Determine the [x, y] coordinate at the center of the cell enclosing the given text.  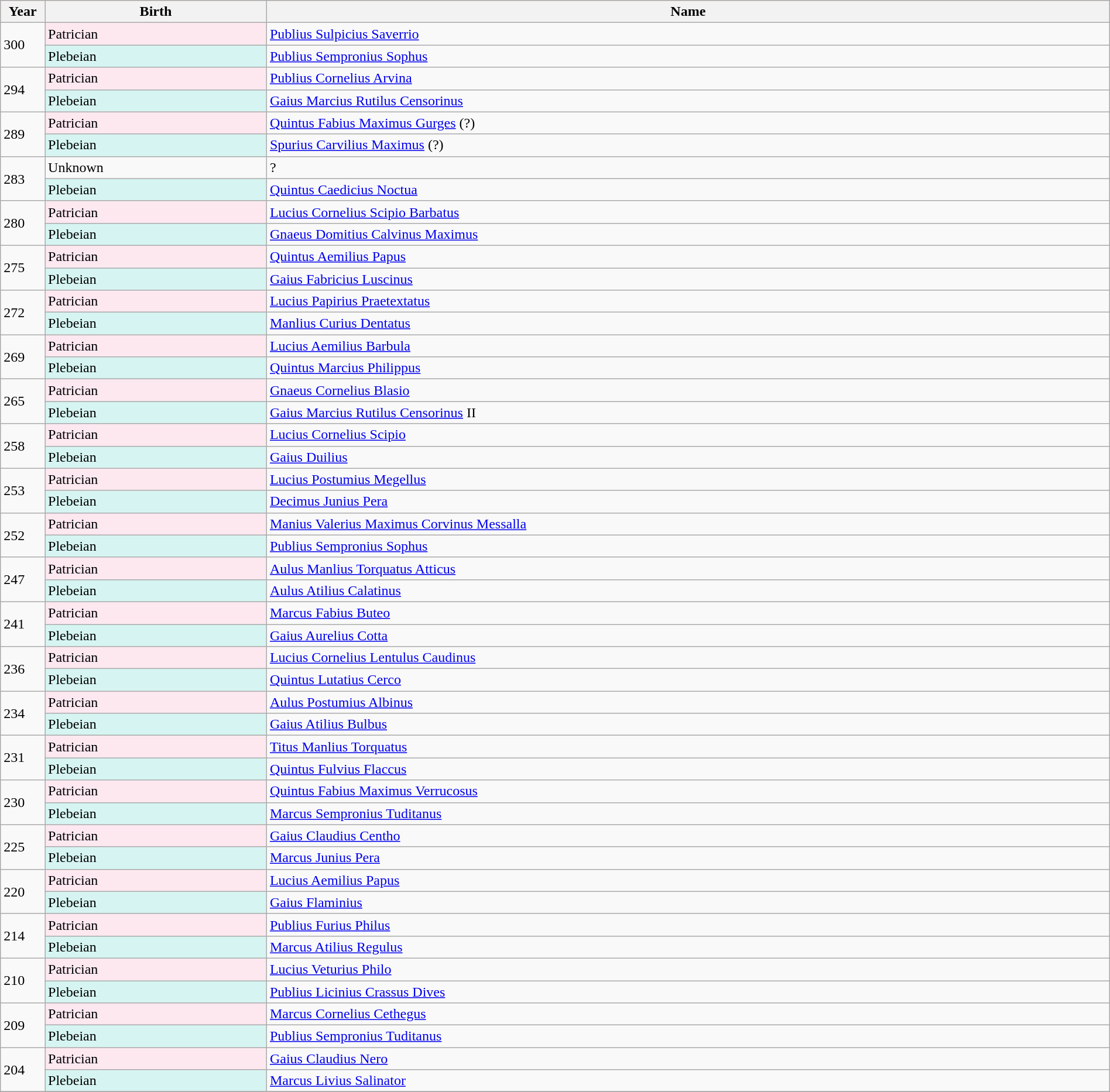
210 [23, 980]
Lucius Cornelius Scipio [688, 435]
Publius Licinius Crassus Dives [688, 992]
252 [23, 535]
204 [23, 1070]
Marcus Sempronius Tuditanus [688, 813]
269 [23, 357]
Gaius Flaminius [688, 902]
Lucius Veturius Philo [688, 969]
Aulus Manlius Torquatus Atticus [688, 568]
Lucius Aemilius Barbula [688, 346]
Decimus Junius Pera [688, 502]
Quintus Lutatius Cerco [688, 680]
Marcus Livius Salinator [688, 1081]
Quintus Fulvius Flaccus [688, 769]
Lucius Cornelius Lentulus Caudinus [688, 658]
Unknown [156, 167]
Year [23, 12]
Gaius Aurelius Cotta [688, 635]
231 [23, 758]
Publius Sempronius Tuditanus [688, 1036]
Manius Valerius Maximus Corvinus Messalla [688, 524]
Marcus Fabius Buteo [688, 613]
220 [23, 891]
289 [23, 134]
265 [23, 401]
241 [23, 624]
Titus Manlius Torquatus [688, 747]
Publius Sulpicius Saverrio [688, 34]
Quintus Marcius Philippus [688, 368]
Gaius Claudius Centho [688, 836]
Aulus Postumius Albinus [688, 702]
Marcus Atilius Regulus [688, 947]
236 [23, 669]
Name [688, 12]
Gnaeus Domitius Calvinus Maximus [688, 234]
272 [23, 313]
Quintus Aemilius Papus [688, 256]
Quintus Caedicius Noctua [688, 190]
Gaius Fabricius Luscinus [688, 279]
Gaius Duilius [688, 457]
Spurius Carvilius Maximus (?) [688, 145]
Birth [156, 12]
Quintus Fabius Maximus Verrucosus [688, 791]
Publius Furius Philus [688, 925]
Gaius Marcius Rutilus Censorinus II [688, 413]
234 [23, 713]
280 [23, 223]
Manlius Curius Dentatus [688, 324]
? [688, 167]
253 [23, 490]
Publius Cornelius Arvina [688, 78]
294 [23, 90]
Lucius Cornelius Scipio Barbatus [688, 212]
209 [23, 1025]
Quintus Fabius Maximus Gurges (?) [688, 123]
275 [23, 267]
230 [23, 802]
Marcus Cornelius Cethegus [688, 1014]
Gaius Atilius Bulbus [688, 724]
Lucius Papirius Praetextatus [688, 301]
Gaius Marcius Rutilus Censorinus [688, 101]
Gaius Claudius Nero [688, 1059]
247 [23, 579]
Lucius Postumius Megellus [688, 479]
Marcus Junius Pera [688, 858]
Lucius Aemilius Papus [688, 880]
283 [23, 178]
214 [23, 936]
258 [23, 446]
225 [23, 847]
Gnaeus Cornelius Blasio [688, 390]
Aulus Atilius Calatinus [688, 590]
300 [23, 45]
